Detect which cell encompasses the target text, then output its (x, y) center coordinate. 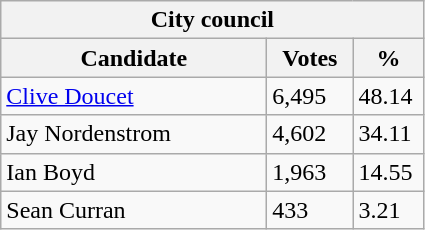
Sean Curran (134, 210)
Ian Boyd (134, 172)
Jay Nordenstrom (134, 134)
3.21 (388, 210)
6,495 (310, 96)
1,963 (310, 172)
34.11 (388, 134)
Clive Doucet (134, 96)
% (388, 58)
14.55 (388, 172)
48.14 (388, 96)
4,602 (310, 134)
Candidate (134, 58)
City council (212, 20)
Votes (310, 58)
433 (310, 210)
